Search for the cell housing the specified text and yield its [X, Y] center coordinate. 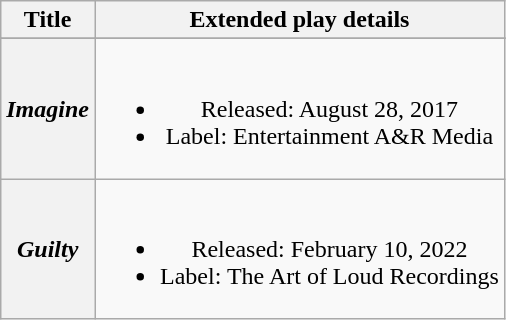
Guilty [48, 249]
Released: August 28, 2017Label: Entertainment A&R Media [299, 109]
Released: February 10, 2022Label: The Art of Loud Recordings [299, 249]
Title [48, 20]
Imagine [48, 109]
Extended play details [299, 20]
